Return (X, Y) of the center of cell containing provided text 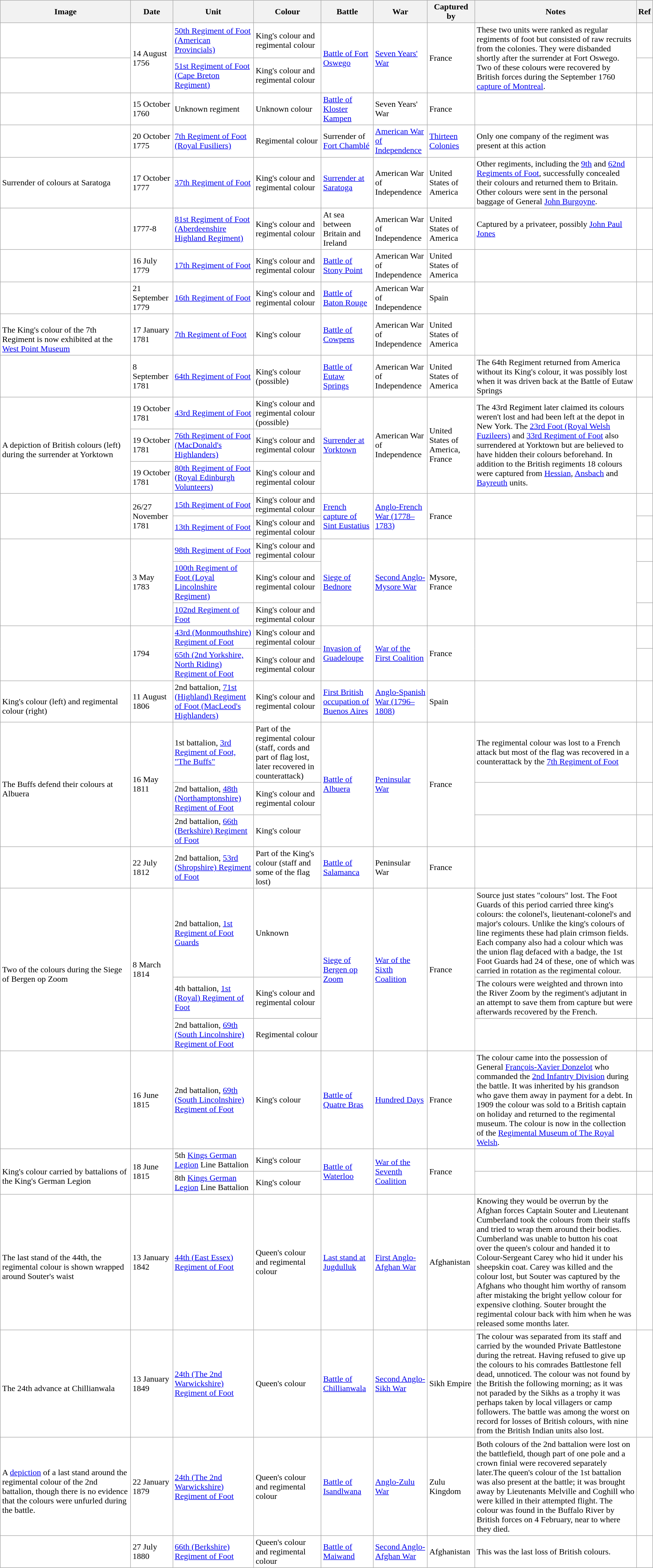
Siege of Bednore (347, 582)
A depiction of British colours (left) during the surrender at Yorktown (66, 445)
Battle of Eutaw Springs (347, 376)
The last stand of the 44th, the regimental colour is shown wrapped around Souter's waist (66, 1262)
First British occupation of Buenos Aires (347, 701)
98th Regiment of Foot (213, 550)
Ref (645, 12)
Siege of Bergen op Zoom (347, 969)
2nd battalion, 66th (Berkshire) Regiment of Foot (213, 831)
Unit (213, 12)
66th (Berkshire) Regiment of Foot (213, 1552)
Battle of Fort Oswego (347, 58)
1st battalion, 3rd Regiment of Foot, "The Buffs" (213, 752)
Date (152, 12)
Second Anglo-Afghan War (400, 1552)
27 July 1880 (152, 1552)
81st Regiment of Foot (Aberdeenshire Highland Regiment) (213, 229)
Image (66, 12)
1777-8 (152, 229)
The Buffs defend their colours at Albuera (66, 785)
22 July 1812 (152, 868)
17th Regiment of Foot (213, 266)
43rd (Monmouthshire) Regiment of Foot (213, 637)
Captured by (451, 12)
65th (2nd Yorkshire, North Riding) Regiment of Foot (213, 664)
Battle of Maiwand (347, 1552)
80th Regiment of Foot (Royal Edinburgh Volunteers) (213, 477)
Battle of Albuera (347, 785)
Zulu Kingdom (451, 1487)
Last stand at Jugdulluk (347, 1262)
Captured by a privateer, possibly John Paul Jones (555, 229)
Anglo-French War (1778–1783) (400, 516)
16 June 1815 (152, 1099)
Part of the regimental colour (staff, cords and part of flag lost, later recovered in counterattack) (287, 752)
100th Regiment of Foot (Loyal Lincolnshire Regiment) (213, 582)
Battle of Quatre Bras (347, 1099)
17 January 1781 (152, 334)
Battle of Isandlwana (347, 1487)
2nd battalion, 48th (Northamptonshire) Regiment of Foot (213, 798)
Colour (287, 12)
2nd battalion, 71st (Highland) Regiment of Foot (MacLeod's Highlanders) (213, 701)
First Anglo-Afghan War (400, 1262)
United States of America,France (451, 445)
43rd Regiment of Foot (213, 413)
The regimental colour was lost to a French attack but most of the flag was recovered in a counterattack by the 7th Regiment of Foot (555, 752)
21 September 1779 (152, 298)
The 64th Regiment returned from America without its King's colour, it was possibly lost when it was driven back at the Battle of Eutaw Springs (555, 376)
16 May 1811 (152, 785)
Only one company of the regiment was present at this action (555, 141)
Battle of Waterloo (347, 1172)
Second Anglo-Sikh War (400, 1384)
7th Regiment of Foot (213, 334)
76th Regiment of Foot (MacDonald's Highlanders) (213, 445)
War (400, 12)
French capture of Sint Eustatius (347, 516)
Surrender of Fort Chamblé (347, 141)
11 August 1806 (152, 701)
Mysore,France (451, 582)
15 October 1760 (152, 109)
Queen's colour (287, 1384)
Battle of Kloster Kampen (347, 109)
Unknown (287, 932)
Battle (347, 12)
Battle of Stony Point (347, 266)
Notes (555, 12)
14 August 1756 (152, 58)
Battle of Salamanca (347, 868)
18 June 1815 (152, 1172)
This was the last loss of British colours. (555, 1552)
64th Regiment of Foot (213, 376)
20 October 1775 (152, 141)
At sea between Britain and Ireland (347, 229)
Anglo-Zulu War (400, 1487)
4th battalion, 1st (Royal) Regiment of Foot (213, 997)
8th Kings German Legion Line Battalion (213, 1183)
Surrender at Saratoga (347, 183)
Hundred Days (400, 1099)
2nd battalion, 53rd (Shropshire) Regiment of Foot (213, 868)
44th (East Essex) Regiment of Foot (213, 1262)
Battle of Cowpens (347, 334)
16 July 1779 (152, 266)
War of the Seventh Coalition (400, 1172)
16th Regiment of Foot (213, 298)
8 September 1781 (152, 376)
Second Anglo-Mysore War (400, 582)
King's colour (left) and regimental colour (right) (66, 701)
3 May 1783 (152, 582)
The 24th advance at Chillianwala (66, 1384)
17 October 1777 (152, 183)
26/27 November 1781 (152, 516)
Surrender at Yorktown (347, 445)
Battle of Baton Rouge (347, 298)
2nd battalion, 1st Regiment of Foot Guards (213, 932)
15th Regiment of Foot (213, 505)
Thirteen Colonies (451, 141)
1794 (152, 653)
13 January 1849 (152, 1384)
Invasion of Guadeloupe (347, 653)
7th Regiment of Foot (Royal Fusiliers) (213, 141)
13 January 1842 (152, 1262)
102nd Regiment of Foot (213, 614)
War of the Sixth Coalition (400, 969)
King's colour (possible) (287, 376)
Unknown regiment (213, 109)
50th Regiment of Foot (American Provincials) (213, 40)
King's colour carried by battalions of the King's German Legion (66, 1172)
5th Kings German Legion Line Battalion (213, 1160)
The King's colour of the 7th Regiment is now exhibited at the West Point Museum (66, 334)
Anglo-Spanish War (1796–1808) (400, 701)
37th Regiment of Foot (213, 183)
13th Regiment of Foot (213, 528)
Sikh Empire (451, 1384)
Two of the colours during the Siege of Bergen op Zoom (66, 969)
8 March 1814 (152, 969)
Surrender of colours at Saratoga (66, 183)
Part of the King's colour (staff and some of the flag lost) (287, 868)
22 January 1879 (152, 1487)
51st Regiment of Foot (Cape Breton Regiment) (213, 75)
Battle of Chillianwala (347, 1384)
Unknown colour (287, 109)
War of the First Coalition (400, 653)
King's colour and regimental colour (possible) (287, 413)
